Locate the cell with the specified text and output its (X, Y) center coordinate. 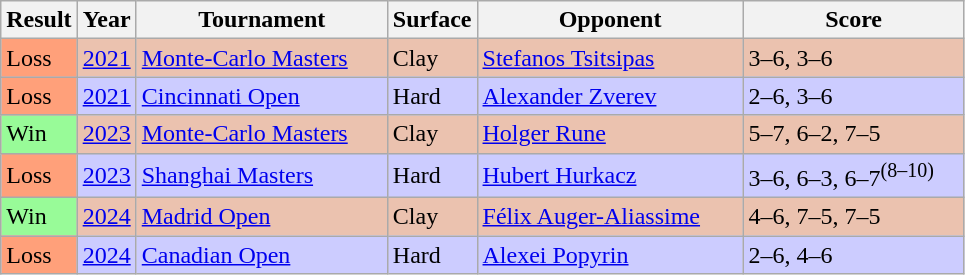
2–6, 4–6 (854, 255)
4–6, 7–5, 7–5 (854, 217)
Canadian Open (262, 255)
Tournament (262, 20)
Year (106, 20)
Holger Rune (610, 134)
3–6, 6–3, 6–7(8–10) (854, 176)
Cincinnati Open (262, 96)
Opponent (610, 20)
Shanghai Masters (262, 176)
Félix Auger-Aliassime (610, 217)
Alexei Popyrin (610, 255)
Stefanos Tsitsipas (610, 58)
5–7, 6–2, 7–5 (854, 134)
3–6, 3–6 (854, 58)
Surface (432, 20)
Alexander Zverev (610, 96)
Madrid Open (262, 217)
Score (854, 20)
Hubert Hurkacz (610, 176)
2–6, 3–6 (854, 96)
Result (39, 20)
